Output the (x, y) coordinate of the center of the cell containing the given text.  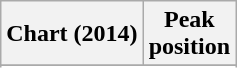
Chart (2014) (72, 34)
Peakposition (189, 34)
